Find where the given text appears and provide that cell's center as (X, Y) coordinate. 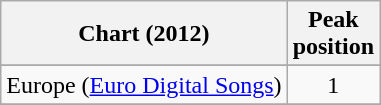
Chart (2012) (144, 34)
1 (333, 85)
Europe (Euro Digital Songs) (144, 85)
Peakposition (333, 34)
